Scan for the cell matching the given text and deliver its [x, y] coordinate at center. 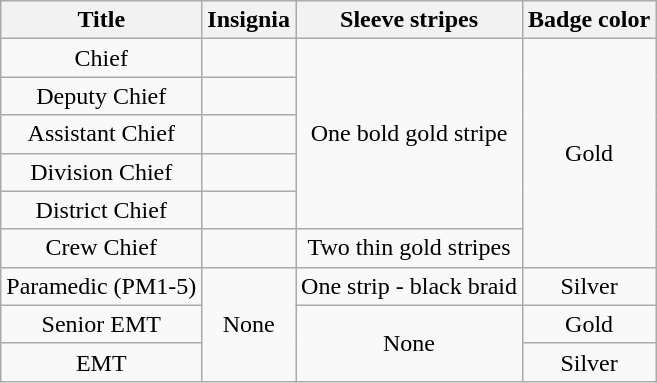
Two thin gold stripes [410, 248]
One bold gold stripe [410, 134]
Senior EMT [102, 324]
Title [102, 20]
Badge color [590, 20]
Division Chief [102, 172]
Sleeve stripes [410, 20]
Chief [102, 58]
Assistant Chief [102, 134]
Paramedic (PM1-5) [102, 286]
One strip - black braid [410, 286]
Deputy Chief [102, 96]
EMT [102, 362]
Crew Chief [102, 248]
District Chief [102, 210]
Insignia [249, 20]
